Return [X, Y] of the center of cell containing provided text 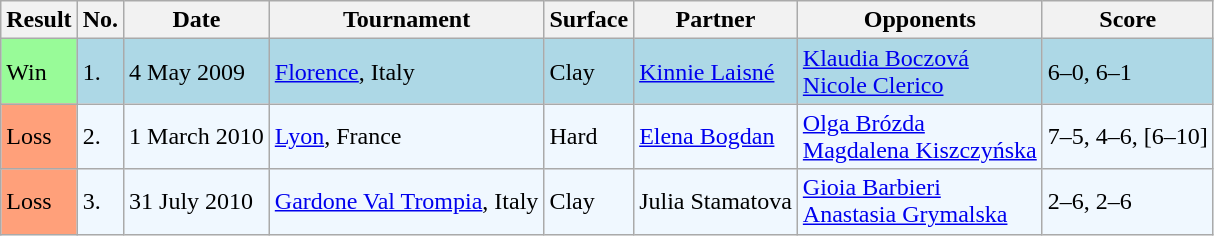
Kinnie Laisné [716, 72]
Score [1128, 20]
Gardone Val Trompia, Italy [406, 202]
Lyon, France [406, 136]
Tournament [406, 20]
1. [100, 72]
Julia Stamatova [716, 202]
Date [197, 20]
Hard [589, 136]
Result [39, 20]
7–5, 4–6, [6–10] [1128, 136]
1 March 2010 [197, 136]
6–0, 6–1 [1128, 72]
2–6, 2–6 [1128, 202]
Gioia Barbieri Anastasia Grymalska [920, 202]
31 July 2010 [197, 202]
Elena Bogdan [716, 136]
Partner [716, 20]
3. [100, 202]
Opponents [920, 20]
Win [39, 72]
4 May 2009 [197, 72]
2. [100, 136]
Surface [589, 20]
Olga Brózda Magdalena Kiszczyńska [920, 136]
Klaudia Boczová Nicole Clerico [920, 72]
Florence, Italy [406, 72]
No. [100, 20]
